From the cell containing the given text, extract its center point as [X, Y] coordinate. 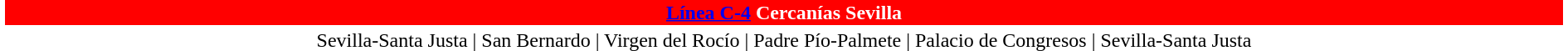
Línea C-4 Cercanías Sevilla [784, 13]
